Return the [X, Y] coordinate for the center point of the cell that contains the specified text.  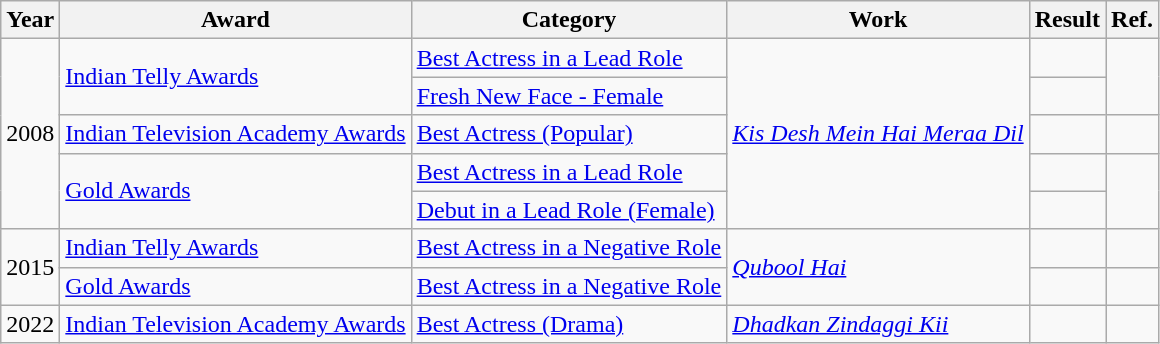
Best Actress (Drama) [569, 324]
Result [1067, 20]
Year [30, 20]
Qubool Hai [878, 267]
Dhadkan Zindaggi Kii [878, 324]
Ref. [1132, 20]
Award [236, 20]
2008 [30, 134]
2015 [30, 267]
Fresh New Face - Female [569, 96]
2022 [30, 324]
Kis Desh Mein Hai Meraa Dil [878, 134]
Best Actress (Popular) [569, 134]
Work [878, 20]
Category [569, 20]
Debut in a Lead Role (Female) [569, 210]
